Search for the cell housing the specified text and yield its (X, Y) center coordinate. 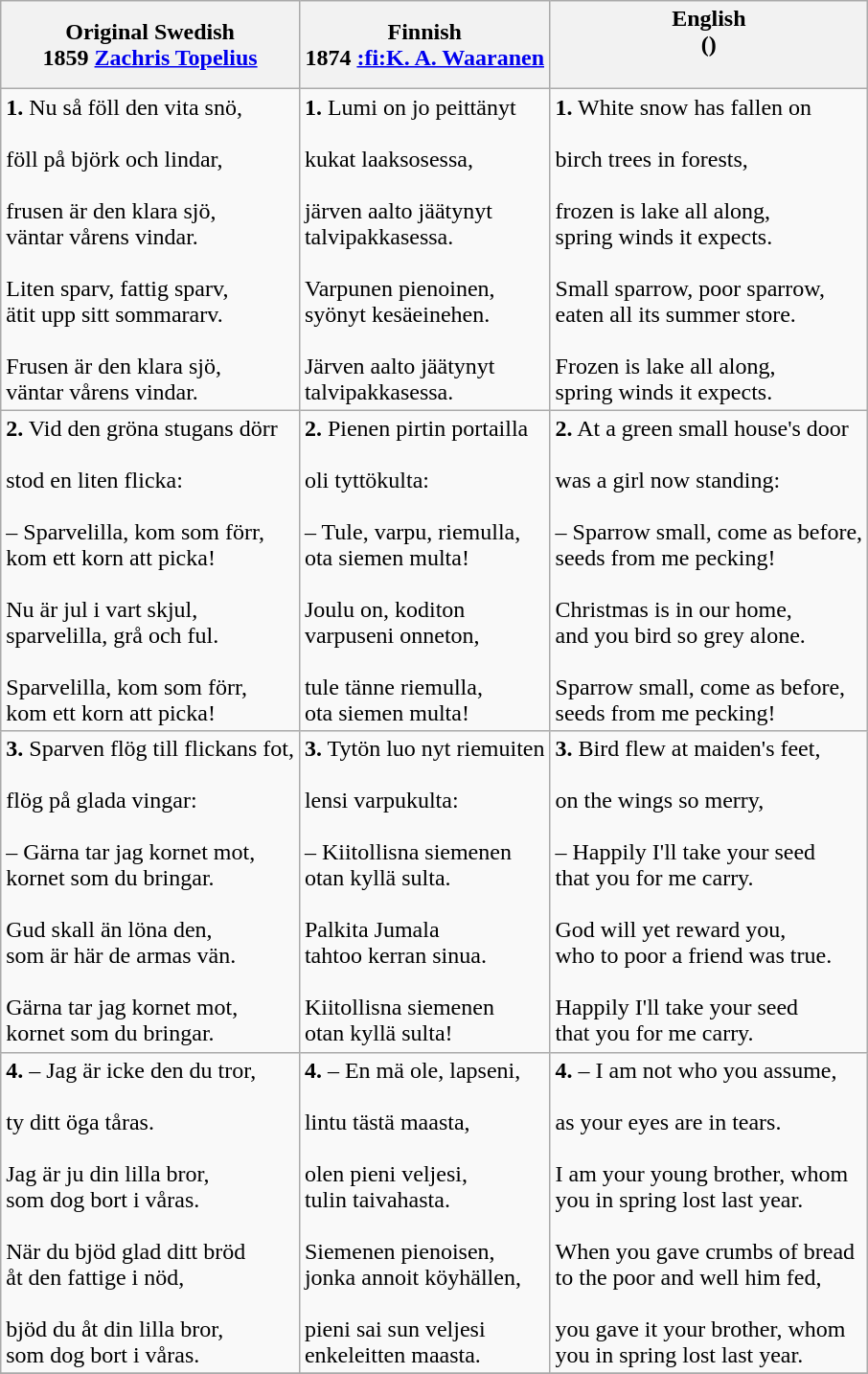
English() (709, 45)
Original Swedish1859 Zachris Topelius (150, 45)
Finnish1874 :fi:K. A. Waaranen (424, 45)
